Detect which cell encompasses the target text, then output its [x, y] center coordinate. 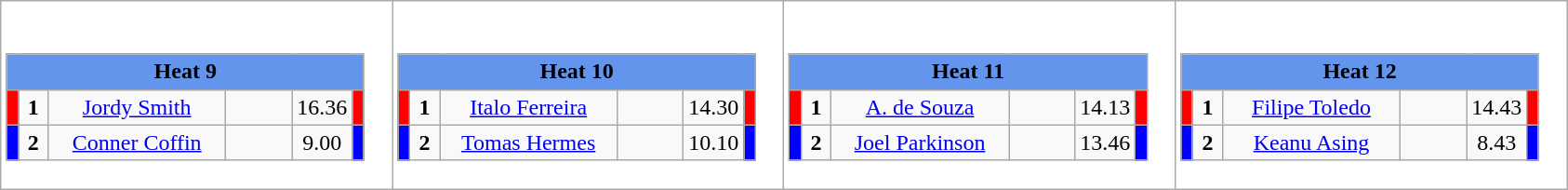
Tomas Hermes [528, 142]
Heat 10 1 Italo Ferreira 14.30 2 Tomas Hermes 10.10 [588, 95]
Heat 10 [577, 72]
Joel Parkinson [921, 142]
Heat 11 1 A. de Souza 14.13 2 Joel Parkinson 13.46 [980, 95]
Heat 11 [968, 72]
9.00 [322, 142]
16.36 [322, 107]
10.10 [714, 142]
Conner Coffin [138, 142]
Filipe Toledo [1311, 107]
Jordy Smith [138, 107]
Heat 9 1 Jordy Smith 16.36 2 Conner Coffin 9.00 [197, 95]
14.30 [714, 107]
13.46 [1105, 142]
Heat 12 [1360, 72]
Italo Ferreira [528, 107]
A. de Souza [921, 107]
14.43 [1497, 107]
14.13 [1105, 107]
Heat 12 1 Filipe Toledo 14.43 2 Keanu Asing 8.43 [1371, 95]
Heat 9 [185, 72]
8.43 [1497, 142]
Keanu Asing [1311, 142]
